Extract the [x, y] coordinate from the center of the cell holding the provided text.  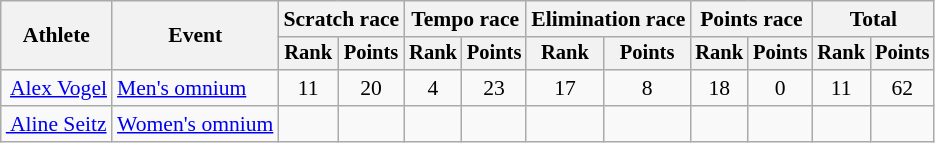
18 [719, 88]
Athlete [56, 36]
Scratch race [341, 19]
23 [494, 88]
62 [902, 88]
Total [873, 19]
0 [780, 88]
17 [565, 88]
Elimination race [608, 19]
Event [195, 36]
4 [433, 88]
20 [371, 88]
Aline Seitz [56, 124]
Tempo race [465, 19]
Women's omnium [195, 124]
8 [648, 88]
Alex Vogel [56, 88]
Men's omnium [195, 88]
Points race [751, 19]
